Search for the cell housing the specified text and yield its (x, y) center coordinate. 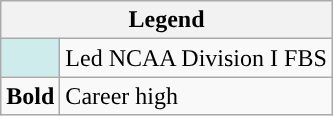
Led NCAA Division I FBS (196, 58)
Career high (196, 96)
Legend (167, 20)
Bold (30, 96)
